For the text-containing cell, return its midpoint in [X, Y] coordinate format. 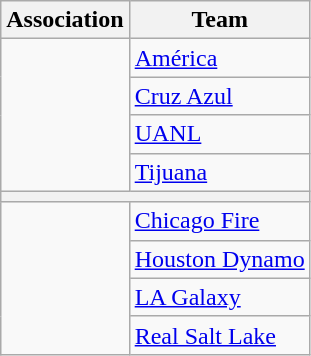
Houston Dynamo [220, 259]
América [220, 58]
Cruz Azul [220, 96]
Team [220, 20]
Tijuana [220, 172]
Chicago Fire [220, 221]
Real Salt Lake [220, 335]
Association [65, 20]
LA Galaxy [220, 297]
UANL [220, 134]
